Provide the [X, Y] coordinate of the cell's center where the given text is located.  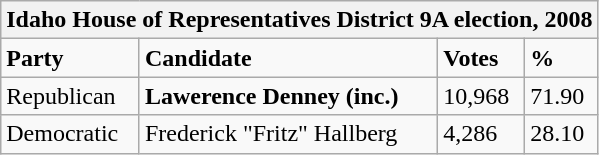
4,286 [482, 134]
Party [70, 58]
Frederick "Fritz" Hallberg [288, 134]
10,968 [482, 96]
Votes [482, 58]
71.90 [562, 96]
% [562, 58]
Lawerence Denney (inc.) [288, 96]
Republican [70, 96]
Idaho House of Representatives District 9A election, 2008 [300, 20]
Candidate [288, 58]
Democratic [70, 134]
28.10 [562, 134]
